Detect which cell encompasses the target text, then output its [X, Y] center coordinate. 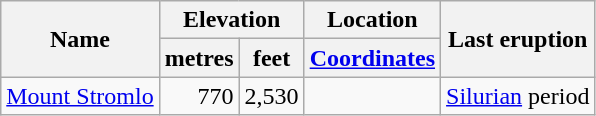
metres [199, 58]
Silurian period [518, 96]
Name [80, 39]
Elevation [232, 20]
Mount Stromlo [80, 96]
Location [372, 20]
770 [199, 96]
Last eruption [518, 39]
2,530 [272, 96]
Coordinates [372, 58]
feet [272, 58]
